For the text-containing cell, return its midpoint in (X, Y) coordinate format. 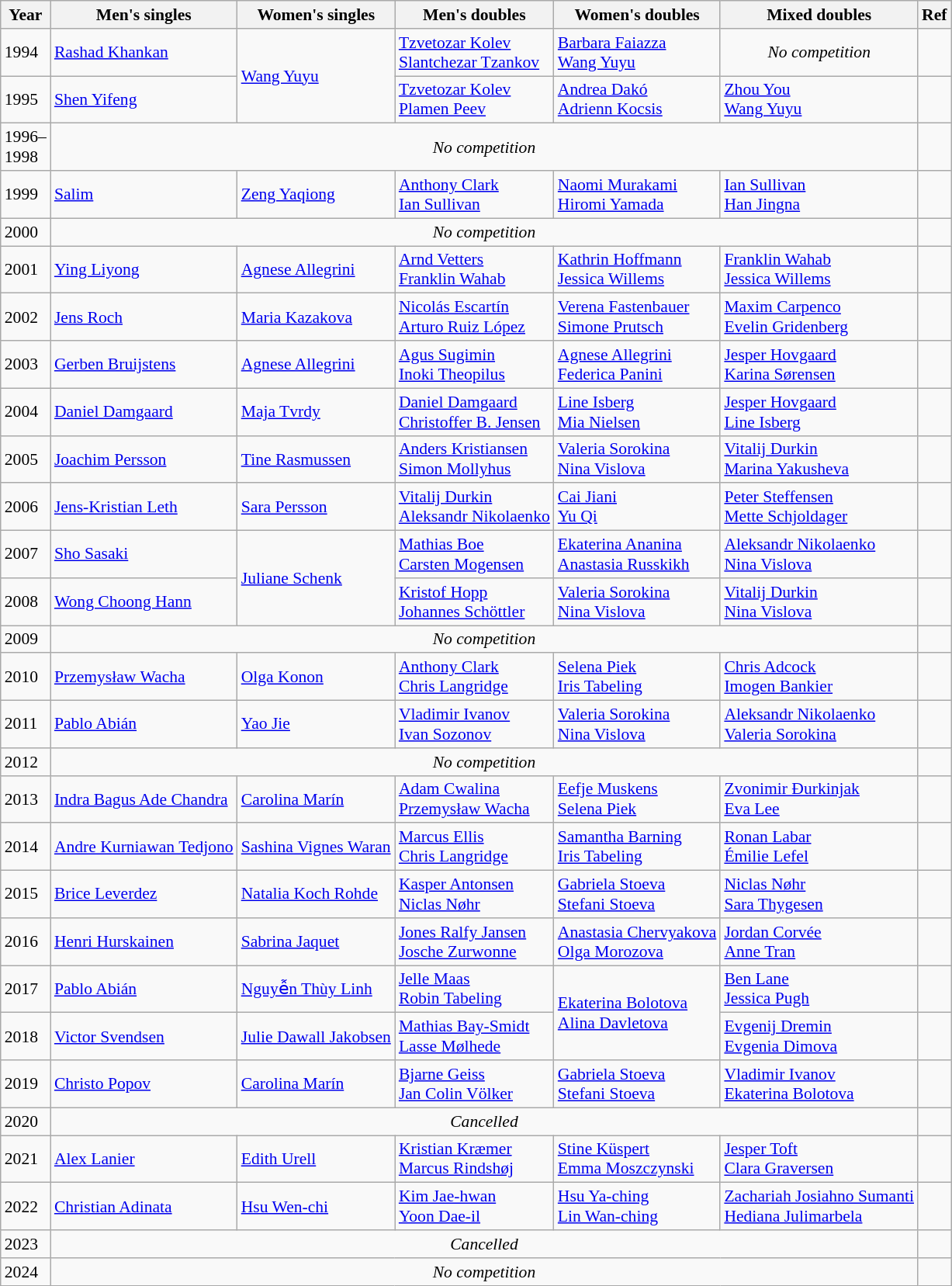
Alex Lanier (144, 1159)
1994 (26, 53)
1995 (26, 99)
Zhou You Wang Yuyu (819, 99)
Juliane Schenk (317, 578)
Evgenij Dremin Evgenia Dimova (819, 1037)
Gerben Bruijstens (144, 365)
Mathias Bay-Smidt Lasse Mølhede (475, 1037)
Marcus Ellis Chris Langridge (475, 848)
2003 (26, 365)
Men's doubles (475, 15)
2015 (26, 894)
Kathrin Hoffmann Jessica Willems (638, 270)
Vladimir Ivanov Ekaterina Bolotova (819, 1083)
Ekaterina Bolotova Alina Davletova (638, 1013)
Julie Dawall Jakobsen (317, 1037)
Jens-Kristian Leth (144, 508)
Cai Jiani Yu Qi (638, 508)
2013 (26, 799)
Hsu Ya-ching Lin Wan-ching (638, 1206)
Andre Kurniawan Tedjono (144, 848)
Ying Liyong (144, 270)
Anastasia Chervyakova Olga Morozova (638, 942)
Przemysław Wacha (144, 677)
Kasper Antonsen Niclas Nøhr (475, 894)
Yao Jie (317, 725)
Women's doubles (638, 15)
Olga Konon (317, 677)
Men's singles (144, 15)
Tzvetozar Kolev Plamen Peev (475, 99)
Ian Sullivan Han Jingna (819, 194)
Mathias Boe Carsten Mogensen (475, 554)
2020 (26, 1121)
2012 (26, 762)
Sashina Vignes Waran (317, 848)
Wong Choong Hann (144, 602)
Zvonimir Đurkinjak Eva Lee (819, 799)
Shen Yifeng (144, 99)
Tzvetozar Kolev Slantchezar Tzankov (475, 53)
Sabrina Jaquet (317, 942)
2002 (26, 317)
Franklin Wahab Jessica Willems (819, 270)
Jordan Corvée Anne Tran (819, 942)
Arnd Vetters Franklin Wahab (475, 270)
2011 (26, 725)
2009 (26, 640)
Jones Ralfy Jansen Josche Zurwonne (475, 942)
Naomi Murakami Hiromi Yamada (638, 194)
Anthony Clark Chris Langridge (475, 677)
2019 (26, 1083)
Zeng Yaqiong (317, 194)
Vladimir Ivanov Ivan Sozonov (475, 725)
2006 (26, 508)
Jesper Hovgaard Line Isberg (819, 411)
Christian Adinata (144, 1206)
Ref (934, 15)
Women's singles (317, 15)
Nguyễn Thùy Linh (317, 989)
Natalia Koch Rohde (317, 894)
Wang Yuyu (317, 76)
2010 (26, 677)
2016 (26, 942)
Ben Lane Jessica Pugh (819, 989)
Andrea Dakó Adrienn Kocsis (638, 99)
Tine Rasmussen (317, 459)
2005 (26, 459)
Maja Tvrdy (317, 411)
2023 (26, 1244)
Henri Hurskainen (144, 942)
Victor Svendsen (144, 1037)
Brice Leverdez (144, 894)
Vitalij Durkin Aleksandr Nikolaenko (475, 508)
Agnese Allegrini Federica Panini (638, 365)
Kim Jae-hwan Yoon Dae-il (475, 1206)
2004 (26, 411)
Anders Kristiansen Simon Mollyhus (475, 459)
Rashad Khankan (144, 53)
Line Isberg Mia Nielsen (638, 411)
Nicolás Escartín Arturo Ruiz López (475, 317)
2018 (26, 1037)
Sho Sasaki (144, 554)
Anthony Clark Ian Sullivan (475, 194)
Ronan Labar Émilie Lefel (819, 848)
Jesper Toft Clara Graversen (819, 1159)
2008 (26, 602)
Jesper Hovgaard Karina Sørensen (819, 365)
Bjarne Geiss Jan Colin Völker (475, 1083)
2022 (26, 1206)
2000 (26, 232)
Year (26, 15)
2021 (26, 1159)
Stine Küspert Emma Moszczynski (638, 1159)
Daniel Damgaard Christoffer B. Jensen (475, 411)
Vitalij Durkin Marina Yakusheva (819, 459)
Salim (144, 194)
Christo Popov (144, 1083)
Ekaterina Ananina Anastasia Russkikh (638, 554)
Jens Roch (144, 317)
Aleksandr Nikolaenko Nina Vislova (819, 554)
Daniel Damgaard (144, 411)
Niclas Nøhr Sara Thygesen (819, 894)
Eefje Muskens Selena Piek (638, 799)
Barbara Faiazza Wang Yuyu (638, 53)
Maria Kazakova (317, 317)
2024 (26, 1272)
Adam Cwalina Przemysław Wacha (475, 799)
Samantha Barning Iris Tabeling (638, 848)
Chris Adcock Imogen Bankier (819, 677)
Peter Steffensen Mette Schjoldager (819, 508)
Verena Fastenbauer Simone Prutsch (638, 317)
2017 (26, 989)
Sara Persson (317, 508)
Indra Bagus Ade Chandra (144, 799)
Selena Piek Iris Tabeling (638, 677)
2007 (26, 554)
Kristof Hopp Johannes Schöttler (475, 602)
1999 (26, 194)
Hsu Wen-chi (317, 1206)
2001 (26, 270)
Edith Urell (317, 1159)
Agus Sugimin Inoki Theopilus (475, 365)
1996– 1998 (26, 147)
Zachariah Josiahno Sumanti Hediana Julimarbela (819, 1206)
Vitalij Durkin Nina Vislova (819, 602)
Kristian Kræmer Marcus Rindshøj (475, 1159)
Joachim Persson (144, 459)
Jelle Maas Robin Tabeling (475, 989)
Aleksandr Nikolaenko Valeria Sorokina (819, 725)
2014 (26, 848)
Maxim Carpenco Evelin Gridenberg (819, 317)
Mixed doubles (819, 15)
